Extract the (X, Y) coordinate from the center of the cell holding the provided text.  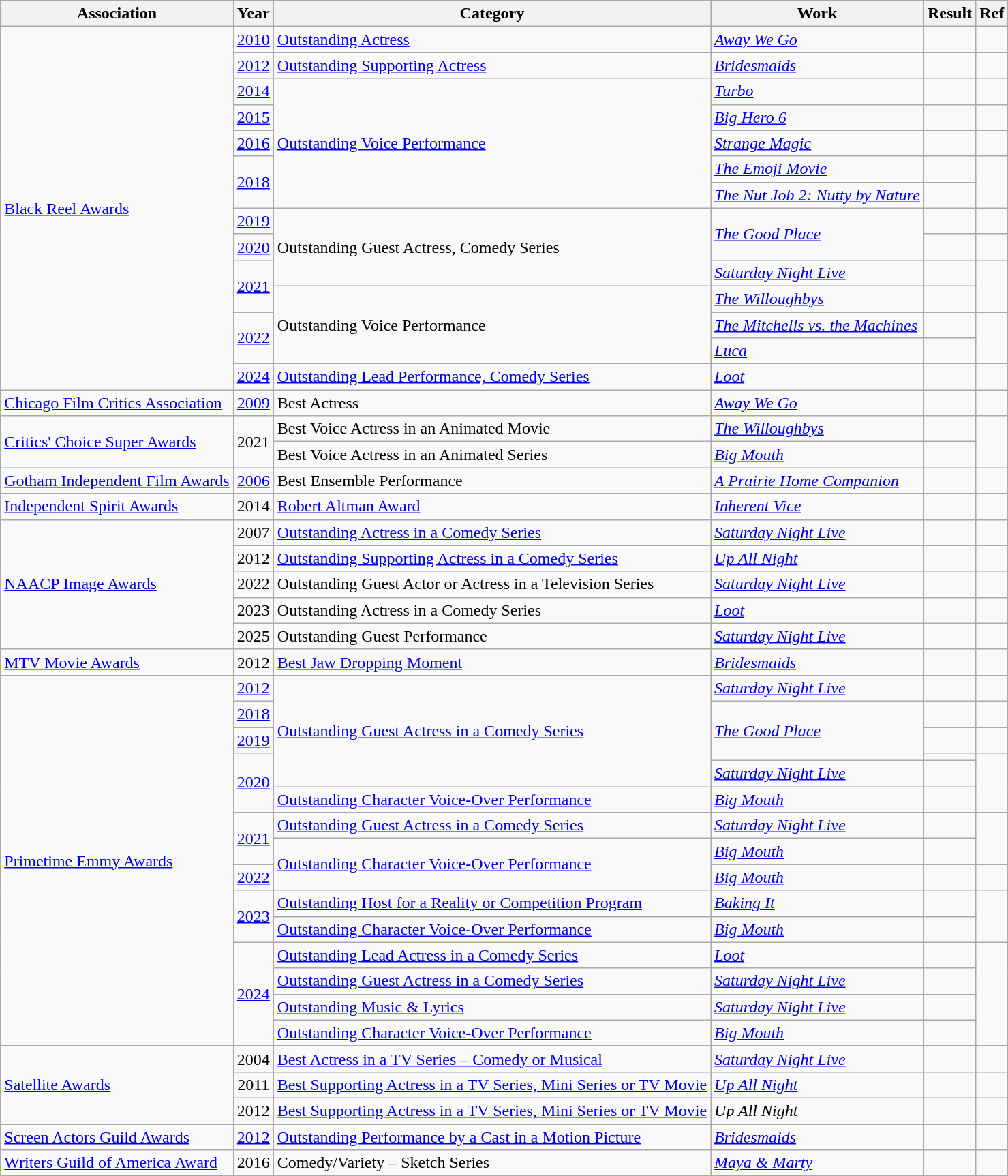
Black Reel Awards (117, 209)
Best Ensemble Performance (492, 481)
Maya & Marty (818, 1163)
NAACP Image Awards (117, 584)
Year (254, 14)
Outstanding Guest Actress, Comedy Series (492, 247)
Outstanding Supporting Actress (492, 65)
Best Actress (492, 403)
Outstanding Actress (492, 40)
2007 (254, 532)
Outstanding Host for a Reality or Competition Program (492, 903)
Comedy/Variety – Sketch Series (492, 1163)
Inherent Vice (818, 507)
Category (492, 14)
Work (818, 14)
Big Hero 6 (818, 117)
Turbo (818, 91)
2011 (254, 1085)
Result (949, 14)
2015 (254, 117)
The Nut Job 2: Nutty by Nature (818, 195)
Independent Spirit Awards (117, 507)
Outstanding Supporting Actress in a Comedy Series (492, 558)
Gotham Independent Film Awards (117, 481)
2006 (254, 481)
The Mitchells vs. the Machines (818, 325)
Outstanding Lead Performance, Comedy Series (492, 377)
Satellite Awards (117, 1085)
Robert Altman Award (492, 507)
Best Voice Actress in an Animated Movie (492, 429)
Best Jaw Dropping Moment (492, 662)
A Prairie Home Companion (818, 481)
The Emoji Movie (818, 169)
Outstanding Music & Lyrics (492, 1007)
Primetime Emmy Awards (117, 860)
Strange Magic (818, 143)
Writers Guild of America Award (117, 1163)
Best Voice Actress in an Animated Series (492, 455)
2004 (254, 1059)
Outstanding Performance by a Cast in a Motion Picture (492, 1136)
Ref (992, 14)
2010 (254, 40)
Baking It (818, 903)
2009 (254, 403)
Association (117, 14)
2025 (254, 636)
Chicago Film Critics Association (117, 403)
Best Actress in a TV Series – Comedy or Musical (492, 1059)
Screen Actors Guild Awards (117, 1136)
MTV Movie Awards (117, 662)
Outstanding Guest Actor or Actress in a Television Series (492, 584)
Outstanding Guest Performance (492, 636)
Outstanding Lead Actress in a Comedy Series (492, 955)
Critics' Choice Super Awards (117, 442)
Luca (818, 351)
